Output the [x, y] coordinate of the center of the cell containing the given text.  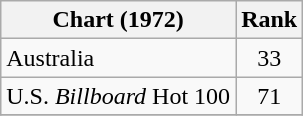
71 [270, 96]
U.S. Billboard Hot 100 [118, 96]
33 [270, 58]
Chart (1972) [118, 20]
Rank [270, 20]
Australia [118, 58]
